Provide the (X, Y) coordinate of the cell's center where the given text is located.  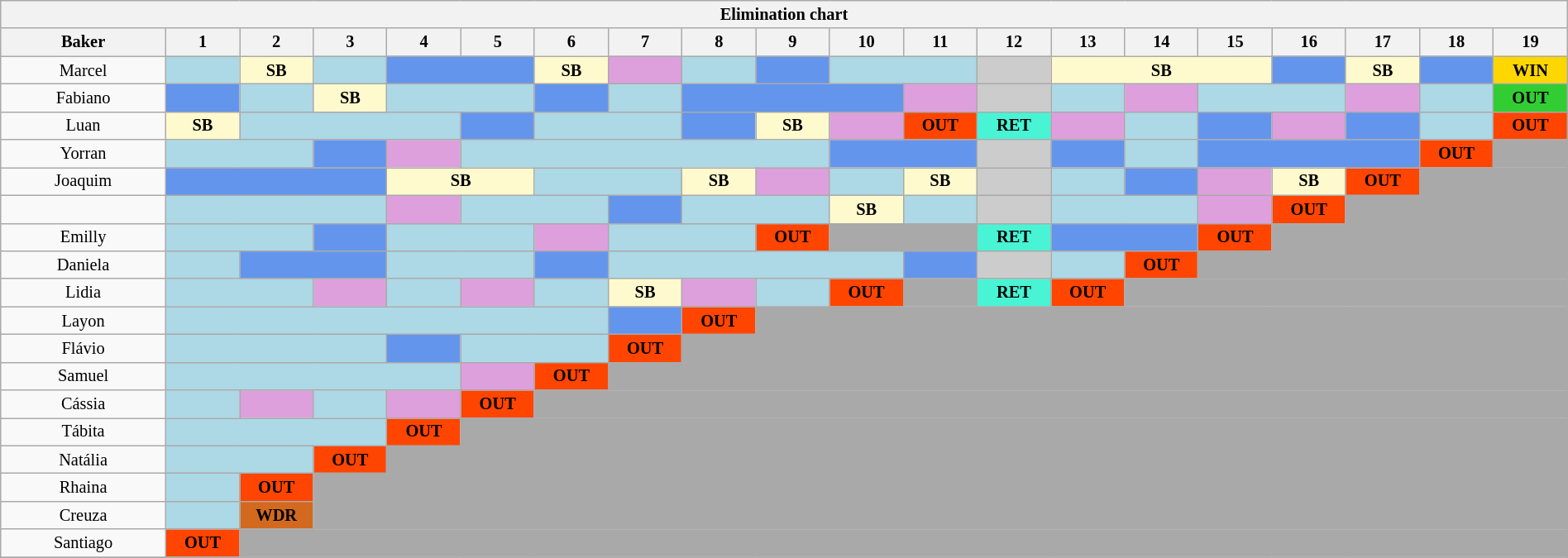
Daniela (84, 265)
7 (645, 42)
3 (351, 42)
11 (939, 42)
Tábita (84, 432)
Rhaina (84, 487)
13 (1088, 42)
WDR (276, 515)
Baker (84, 42)
17 (1383, 42)
19 (1531, 42)
18 (1456, 42)
Santiago (84, 543)
Joaquim (84, 181)
15 (1236, 42)
6 (571, 42)
8 (719, 42)
Creuza (84, 515)
WIN (1531, 70)
Lidia (84, 293)
Yorran (84, 154)
12 (1014, 42)
10 (867, 42)
Cássia (84, 404)
Natália (84, 460)
2 (276, 42)
5 (498, 42)
Fabiano (84, 98)
Layon (84, 321)
14 (1161, 42)
Flávio (84, 348)
Luan (84, 126)
Marcel (84, 70)
16 (1308, 42)
4 (423, 42)
1 (202, 42)
9 (792, 42)
Samuel (84, 376)
Emilly (84, 237)
Elimination chart (784, 14)
